Provide the (X, Y) coordinate of the cell's center where the given text is located.  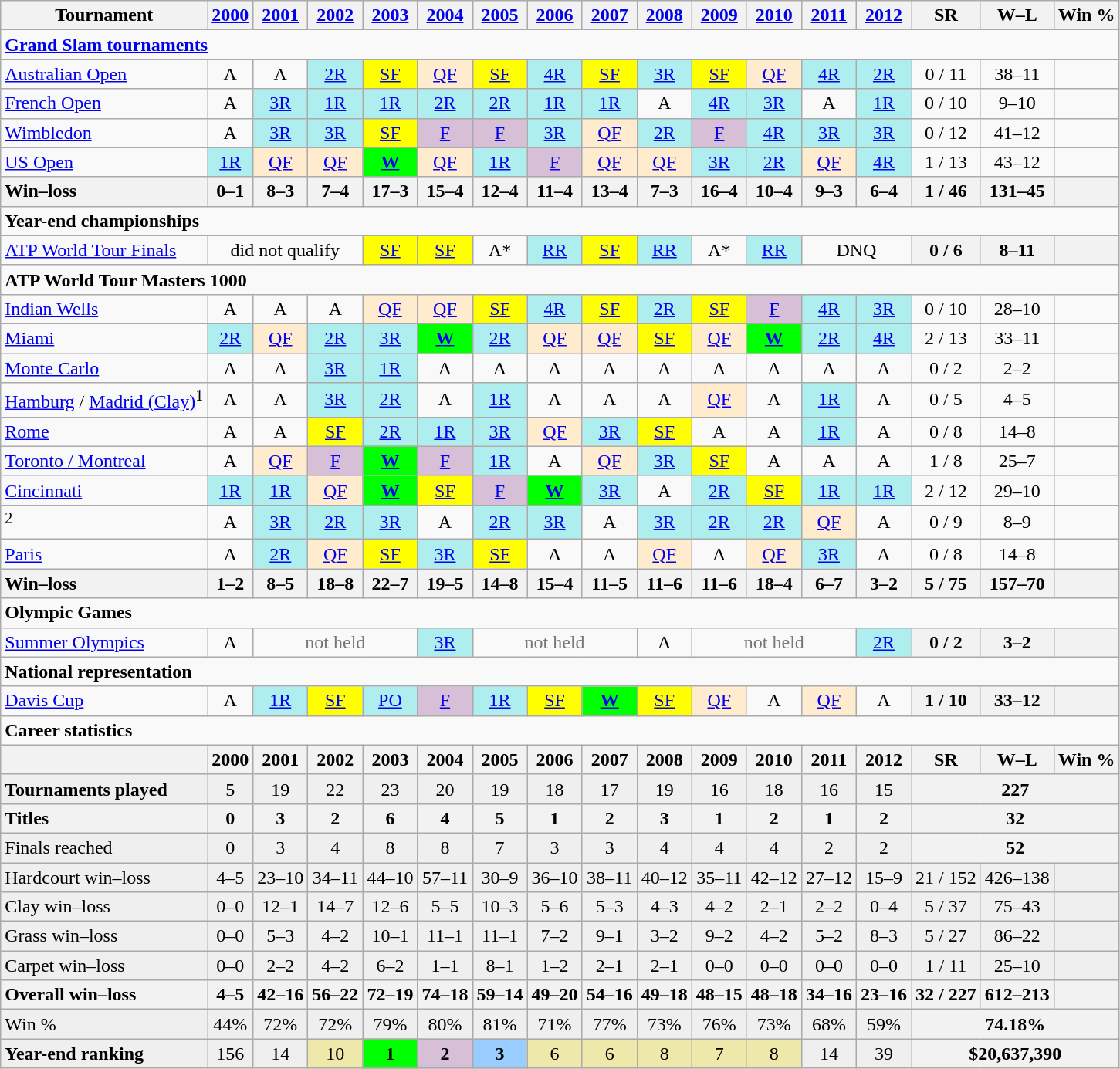
12–6 (391, 907)
81% (500, 1024)
0 / 12 (946, 133)
4–3 (664, 907)
59% (883, 1024)
12–1 (281, 907)
33–11 (1017, 338)
0–4 (883, 907)
1 / 46 (946, 191)
Rome (104, 431)
Year-end ranking (104, 1054)
32 (1014, 818)
41–12 (1017, 133)
1 / 10 (946, 701)
5 / 75 (946, 584)
20 (445, 789)
ATP World Tour Masters 1000 (560, 279)
9–2 (719, 936)
17 (610, 789)
Olympic Games (560, 613)
23 (391, 789)
156 (230, 1054)
30–9 (500, 878)
79% (391, 1024)
23–10 (281, 878)
76% (719, 1024)
Year-end championships (560, 221)
Toronto / Montreal (104, 461)
Tournaments played (104, 789)
74.18% (1014, 1024)
Wimbledon (104, 133)
Hamburg / Madrid (Clay)1 (104, 400)
PO (391, 701)
9–3 (829, 191)
6–2 (391, 966)
612–213 (1017, 995)
39 (883, 1054)
Australian Open (104, 74)
Overall win–loss (104, 995)
Indian Wells (104, 309)
10–3 (500, 907)
49–18 (664, 995)
28–10 (1017, 309)
0 / 5 (946, 400)
75–43 (1017, 907)
131–45 (1017, 191)
Clay win–loss (104, 907)
40–12 (664, 878)
49–20 (554, 995)
22 (335, 789)
Miami (104, 338)
Davis Cup (104, 701)
29–10 (1017, 490)
19–5 (445, 584)
52 (1014, 847)
10–4 (773, 191)
did not qualify (286, 250)
27–12 (829, 878)
18–8 (335, 584)
0 / 11 (946, 74)
National representation (560, 672)
18–4 (773, 584)
34–11 (335, 878)
34–16 (829, 995)
6–7 (829, 584)
5–2 (829, 936)
1–1 (445, 966)
25–10 (1017, 966)
Tournament (104, 15)
33–12 (1017, 701)
54–16 (610, 995)
Cincinnati (104, 490)
1 / 11 (946, 966)
11–5 (610, 584)
0–1 (230, 191)
2 / 13 (946, 338)
ATP World Tour Finals (104, 250)
8–1 (500, 966)
77% (610, 1024)
5–6 (554, 907)
7–2 (554, 936)
17–3 (391, 191)
14–7 (335, 907)
80% (445, 1024)
42–16 (281, 995)
59–14 (500, 995)
25–7 (1017, 461)
0 / 6 (946, 250)
6–4 (883, 191)
8–11 (1017, 250)
12–4 (500, 191)
7–4 (335, 191)
11–4 (554, 191)
48–18 (773, 995)
157–70 (1017, 584)
5 / 37 (946, 907)
32 / 227 (946, 995)
Carpet win–loss (104, 966)
13–4 (610, 191)
Summer Olympics (104, 642)
1 / 13 (946, 162)
8–9 (1017, 522)
10 (335, 1054)
8–5 (281, 584)
5–5 (445, 907)
7–3 (664, 191)
86–22 (1017, 936)
10–1 (391, 936)
Career statistics (560, 730)
74–18 (445, 995)
$20,637,390 (1014, 1054)
44–10 (391, 878)
71% (554, 1024)
5 / 27 (946, 936)
57–11 (445, 878)
0 / 9 (946, 522)
French Open (104, 103)
48–15 (719, 995)
68% (829, 1024)
43–12 (1017, 162)
Monte Carlo (104, 368)
Finals reached (104, 847)
21 / 152 (946, 878)
426–138 (1017, 878)
2 / 12 (946, 490)
56–22 (335, 995)
9–1 (610, 936)
72–19 (391, 995)
Paris (104, 554)
Titles (104, 818)
DNQ (856, 250)
42–12 (773, 878)
15 (883, 789)
Hardcourt win–loss (104, 878)
23–16 (883, 995)
44% (230, 1024)
US Open (104, 162)
Grand Slam tournaments (560, 45)
15–9 (883, 878)
227 (1014, 789)
22–7 (391, 584)
35–11 (719, 878)
9–10 (1017, 103)
36–10 (554, 878)
1 / 8 (946, 461)
16–4 (719, 191)
Grass win–loss (104, 936)
